From the cell containing the given text, extract its center point as [X, Y] coordinate. 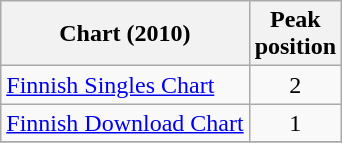
1 [295, 123]
2 [295, 85]
Finnish Download Chart [125, 123]
Peak position [295, 34]
Chart (2010) [125, 34]
Finnish Singles Chart [125, 85]
